Capture the cell that displays the provided text and extract its (x, y) central coordinate. 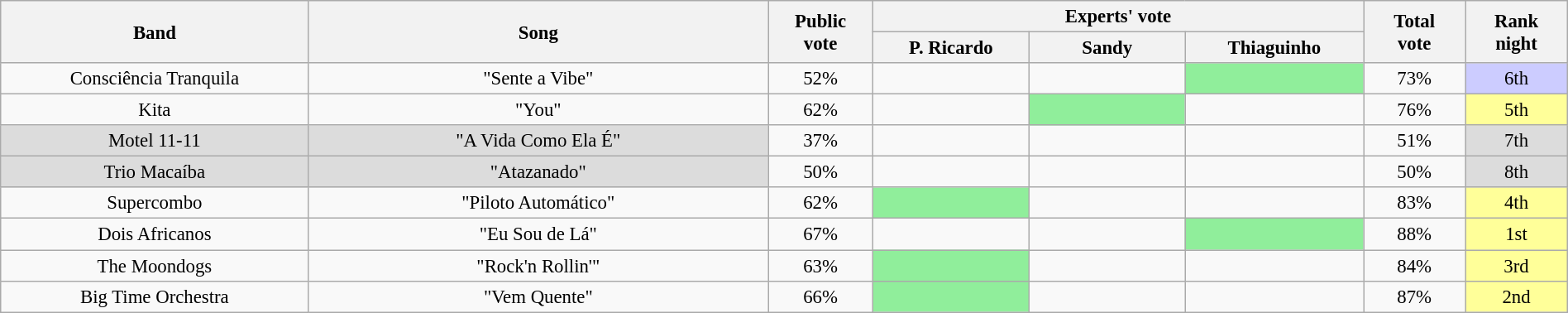
76% (1414, 110)
Ranknight (1517, 31)
"Piloto Automático" (538, 203)
51% (1414, 141)
37% (820, 141)
"Atazanado" (538, 172)
"Vem Quente" (538, 296)
63% (820, 266)
Dois Africanos (155, 234)
Motel 11-11 (155, 141)
83% (1414, 203)
8th (1517, 172)
"Eu Sou de Lá" (538, 234)
52% (820, 79)
1st (1517, 234)
88% (1414, 234)
Kita (155, 110)
"You" (538, 110)
2nd (1517, 296)
87% (1414, 296)
6th (1517, 79)
Totalvote (1414, 31)
5th (1517, 110)
Publicvote (820, 31)
Band (155, 31)
3rd (1517, 266)
84% (1414, 266)
73% (1414, 79)
Song (538, 31)
Big Time Orchestra (155, 296)
"Rock'n Rollin'" (538, 266)
Sandy (1107, 48)
The Moondogs (155, 266)
Supercombo (155, 203)
66% (820, 296)
"Sente a Vibe" (538, 79)
7th (1517, 141)
67% (820, 234)
4th (1517, 203)
Thiaguinho (1274, 48)
Consciência Tranquila (155, 79)
P. Ricardo (951, 48)
Trio Macaíba (155, 172)
"A Vida Como Ela É" (538, 141)
Experts' vote (1118, 17)
